Return (X, Y) of the center of cell containing provided text 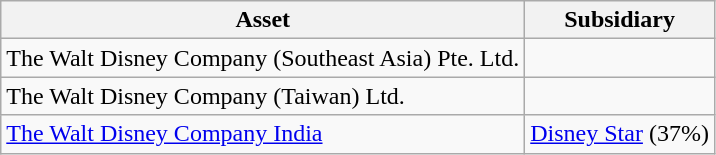
The Walt Disney Company India (263, 134)
Asset (263, 20)
Subsidiary (620, 20)
The Walt Disney Company (Taiwan) Ltd. (263, 96)
The Walt Disney Company (Southeast Asia) Pte. Ltd. (263, 58)
Disney Star (37%) (620, 134)
